For the text-containing cell, return its midpoint in [x, y] coordinate format. 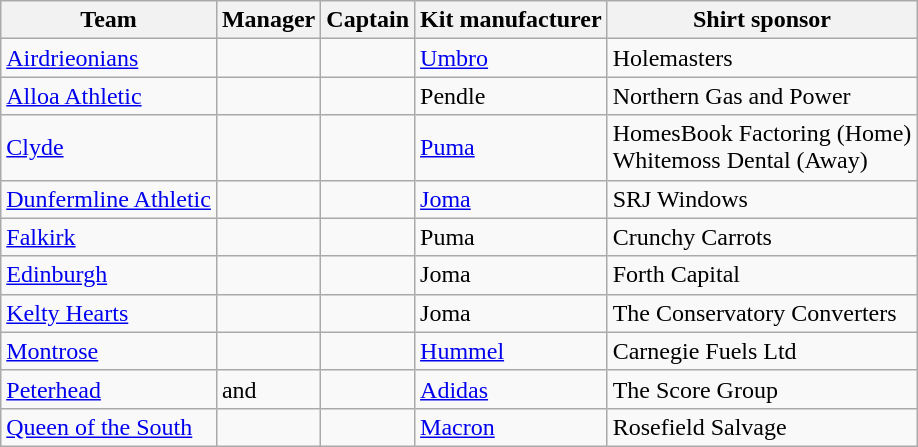
Macron [512, 427]
HomesBook Factoring (Home)Whitemoss Dental (Away) [762, 148]
Montrose [109, 351]
Alloa Athletic [109, 96]
Kelty Hearts [109, 313]
Peterhead [109, 389]
Hummel [512, 351]
Shirt sponsor [762, 20]
Adidas [512, 389]
The Conservatory Converters [762, 313]
Dunfermline Athletic [109, 199]
Kit manufacturer [512, 20]
The Score Group [762, 389]
Team [109, 20]
Clyde [109, 148]
Carnegie Fuels Ltd [762, 351]
Captain [368, 20]
Falkirk [109, 237]
Crunchy Carrots [762, 237]
Edinburgh [109, 275]
Manager [268, 20]
Pendle [512, 96]
Airdrieonians [109, 58]
and [268, 389]
Holemasters [762, 58]
Rosefield Salvage [762, 427]
SRJ Windows [762, 199]
Northern Gas and Power [762, 96]
Queen of the South [109, 427]
Umbro [512, 58]
Forth Capital [762, 275]
